Provide the [X, Y] coordinate of the cell's center where the given text is located.  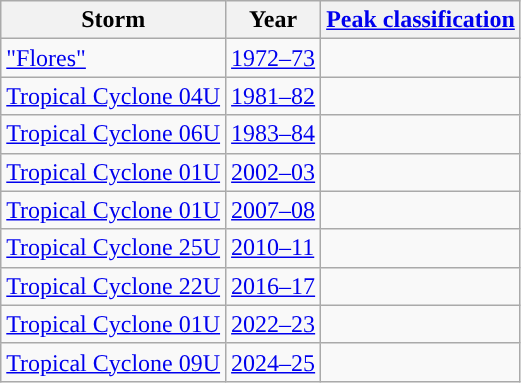
Year [274, 20]
Peak classification [421, 20]
1981–82 [274, 96]
Tropical Cyclone 06U [114, 134]
2007–08 [274, 210]
1972–73 [274, 58]
Tropical Cyclone 25U [114, 248]
"Flores" [114, 58]
2010–11 [274, 248]
2002–03 [274, 172]
Tropical Cyclone 04U [114, 96]
2022–23 [274, 324]
Tropical Cyclone 09U [114, 362]
2024–25 [274, 362]
Storm [114, 20]
Tropical Cyclone 22U [114, 286]
2016–17 [274, 286]
1983–84 [274, 134]
